Extract the (X, Y) coordinate from the center of the cell holding the provided text.  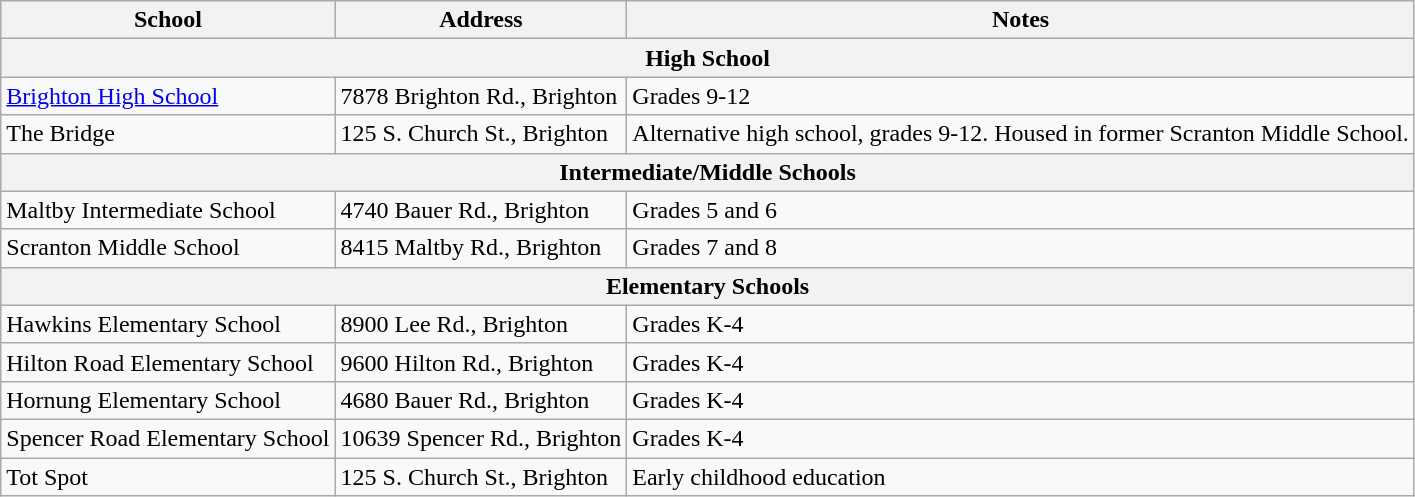
Scranton Middle School (168, 248)
Grades 7 and 8 (1021, 248)
8900 Lee Rd., Brighton (481, 324)
Brighton High School (168, 96)
Address (481, 20)
Intermediate/Middle Schools (708, 172)
Maltby Intermediate School (168, 210)
7878 Brighton Rd., Brighton (481, 96)
9600 Hilton Rd., Brighton (481, 362)
School (168, 20)
4680 Bauer Rd., Brighton (481, 400)
4740 Bauer Rd., Brighton (481, 210)
The Bridge (168, 134)
Alternative high school, grades 9-12. Housed in former Scranton Middle School. (1021, 134)
Tot Spot (168, 477)
Hawkins Elementary School (168, 324)
Grades 5 and 6 (1021, 210)
10639 Spencer Rd., Brighton (481, 438)
Hornung Elementary School (168, 400)
Notes (1021, 20)
Grades 9-12 (1021, 96)
Elementary Schools (708, 286)
High School (708, 58)
Hilton Road Elementary School (168, 362)
Spencer Road Elementary School (168, 438)
Early childhood education (1021, 477)
8415 Maltby Rd., Brighton (481, 248)
